Extract the [x, y] coordinate from the center of the cell holding the provided text.  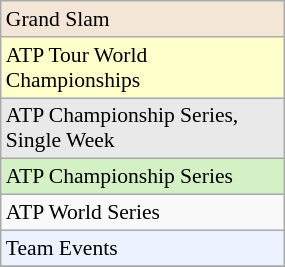
ATP Championship Series, Single Week [142, 128]
Team Events [142, 248]
ATP Championship Series [142, 177]
Grand Slam [142, 19]
ATP Tour World Championships [142, 68]
ATP World Series [142, 213]
